Pinpoint the cell where the given text exists, returning its [x, y] midpoint coordinate. 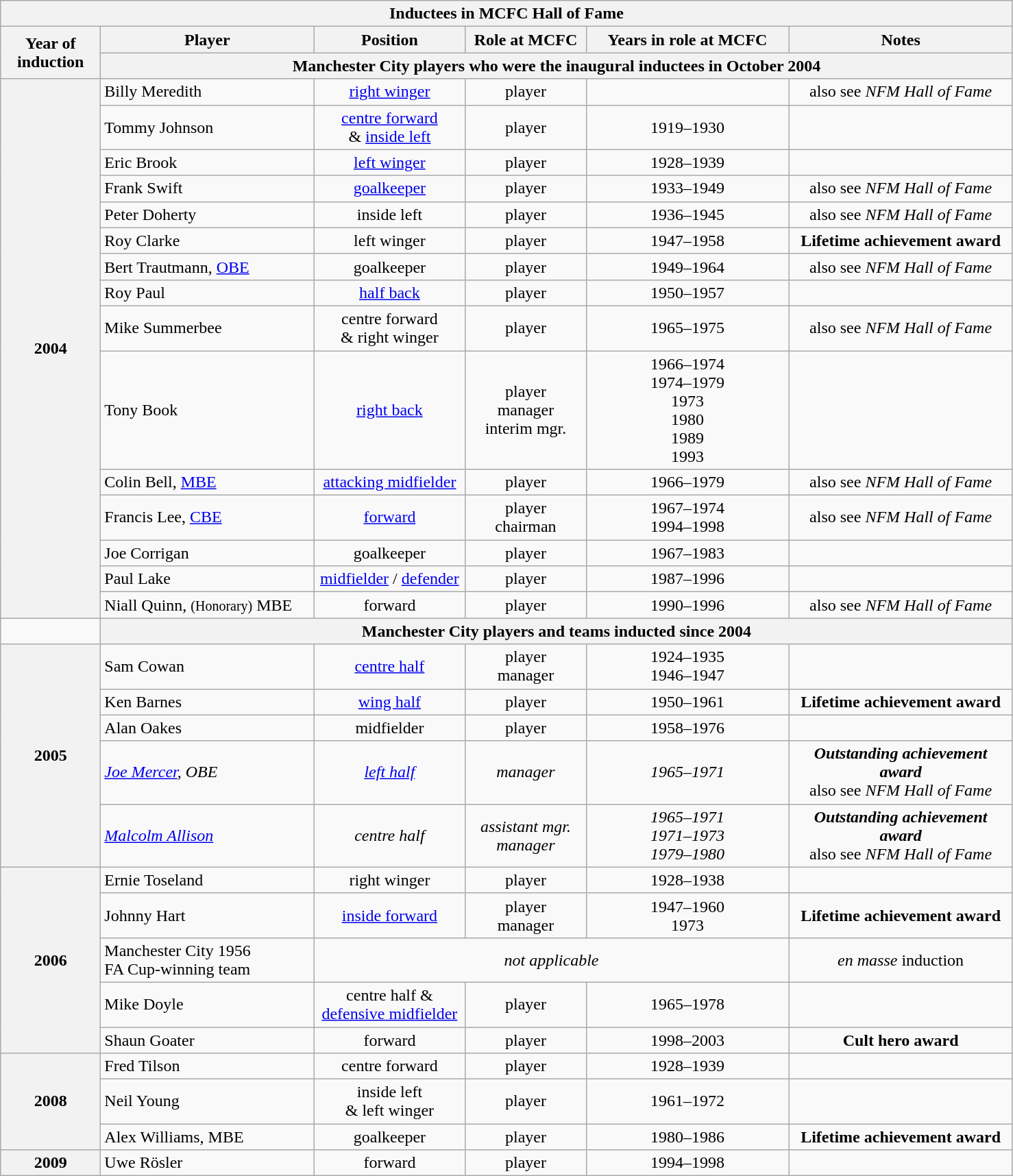
1919–1930 [687, 127]
Manchester City 1956 FA Cup-winning team [207, 959]
1949–1964 [687, 267]
wing half [389, 702]
1990–1996 [687, 605]
half back [389, 293]
Johnny Hart [207, 916]
1961–1972 [687, 1102]
attacking midfielder [389, 482]
player manager interim mgr. [526, 410]
Francis Lee, CBE [207, 518]
1966–19741974–19791973198019891993 [687, 410]
1950–1961 [687, 702]
manager [526, 772]
1987–1996 [687, 579]
centre half &defensive midfielder [389, 1005]
1950–1957 [687, 293]
not applicable [551, 959]
Roy Paul [207, 293]
assistant mgr. manager [526, 835]
1936–1945 [687, 215]
Sam Cowan [207, 666]
inside forward [389, 916]
Tommy Johnson [207, 127]
Manchester City players and teams inducted since 2004 [557, 631]
Position [389, 40]
Mike Summerbee [207, 328]
1933–1949 [687, 188]
Year of induction [51, 53]
Cult hero award [901, 1040]
Uwe Rösler [207, 1163]
Colin Bell, MBE [207, 482]
Years in role at MCFC [687, 40]
midfielder / defender [389, 579]
en masse induction [901, 959]
1965–1978 [687, 1005]
Manchester City players who were the inaugural inductees in October 2004 [557, 66]
Notes [901, 40]
right back [389, 410]
2008 [51, 1102]
Player [207, 40]
Tony Book [207, 410]
1947–1960 1973 [687, 916]
Alan Oakes [207, 728]
Joe Corrigan [207, 553]
Paul Lake [207, 579]
1998–2003 [687, 1040]
centre forward & right winger [389, 328]
Ken Barnes [207, 702]
Fred Tilson [207, 1066]
Eric Brook [207, 162]
inside left [389, 215]
1965–1971 1971–19731979–1980 [687, 835]
Frank Swift [207, 188]
inside left & left winger [389, 1102]
Bert Trautmann, OBE [207, 267]
1965–1975 [687, 328]
1928–1938 [687, 880]
Roy Clarke [207, 241]
Joe Mercer, OBE [207, 772]
Neil Young [207, 1102]
Billy Meredith [207, 92]
Niall Quinn, (Honorary) MBE [207, 605]
Role at MCFC [526, 40]
1980–1986 [687, 1137]
1967–1983 [687, 553]
1965–1971 [687, 772]
centre forward [389, 1066]
Ernie Toseland [207, 880]
midfielder [389, 728]
1924–1935 1946–1947 [687, 666]
player chairman [526, 518]
centre forward & inside left [389, 127]
left half [389, 772]
1958–1976 [687, 728]
Inductees in MCFC Hall of Fame [506, 14]
2004 [51, 348]
2005 [51, 755]
Mike Doyle [207, 1005]
Peter Doherty [207, 215]
1947–1958 [687, 241]
Malcolm Allison [207, 835]
Shaun Goater [207, 1040]
1994–1998 [687, 1163]
2009 [51, 1163]
1967–1974 1994–1998 [687, 518]
2006 [51, 959]
1966–1979 [687, 482]
Alex Williams, MBE [207, 1137]
